Pinpoint the cell where the given text exists, returning its (X, Y) midpoint coordinate. 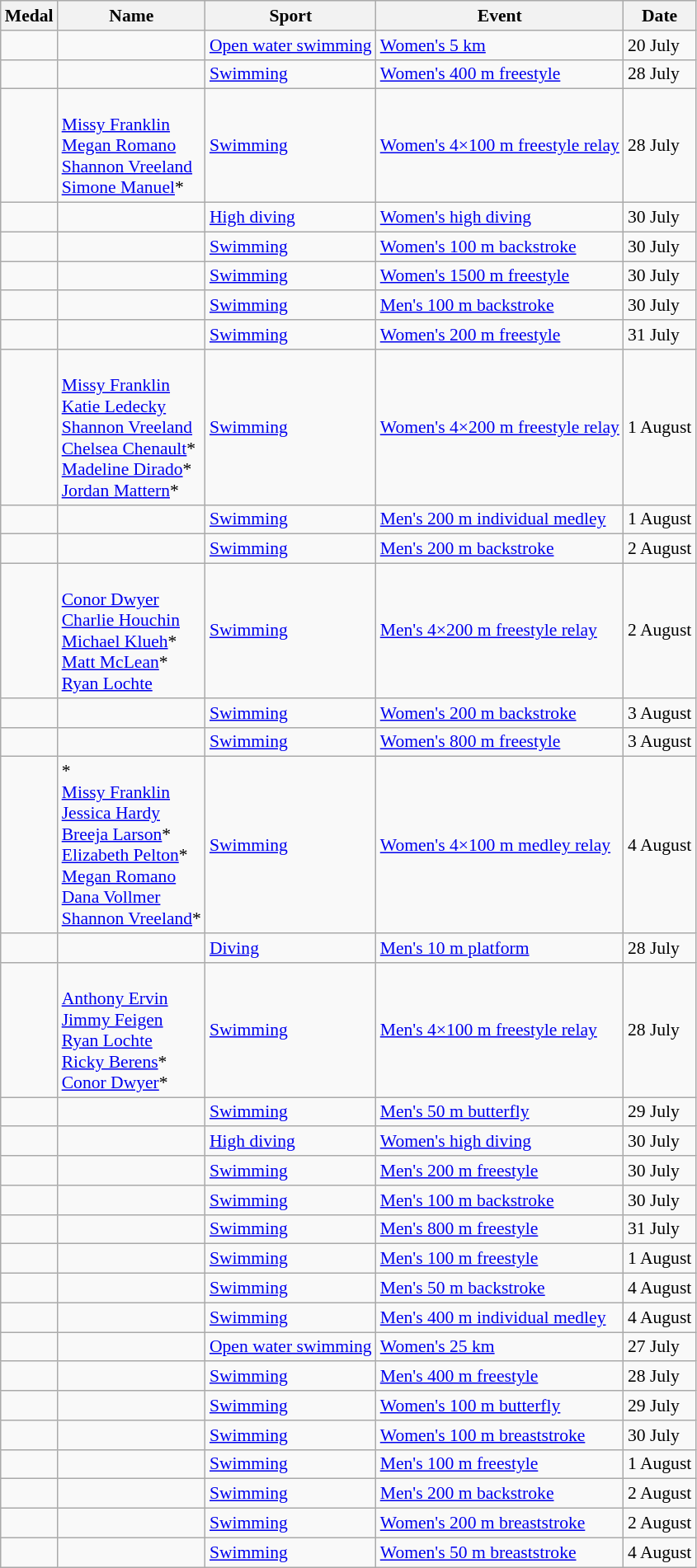
Women's 1500 m freestyle (500, 276)
Diving (290, 948)
*Missy FranklinJessica HardyBreeja Larson*Elizabeth Pelton*Megan RomanoDana VollmerShannon Vreeland* (132, 845)
Men's 200 m freestyle (500, 1171)
Men's 50 m butterfly (500, 1112)
Men's 200 m individual medley (500, 519)
Women's 100 m breaststroke (500, 1435)
Women's 50 m breaststroke (500, 1552)
20 July (660, 45)
Women's 200 m freestyle (500, 335)
Men's 4×200 m freestyle relay (500, 631)
Women's 4×100 m freestyle relay (500, 146)
Anthony ErvinJimmy FeigenRyan LochteRicky Berens*Conor Dwyer* (132, 1030)
Conor DwyerCharlie HouchinMichael Klueh*Matt McLean*Ryan Lochte (132, 631)
Men's 400 m individual medley (500, 1317)
Women's 200 m backstroke (500, 713)
Date (660, 16)
Missy FranklinMegan RomanoShannon VreelandSimone Manuel* (132, 146)
Missy FranklinKatie LedeckyShannon VreelandChelsea Chenault*Madeline Dirado*Jordan Mattern* (132, 427)
Event (500, 16)
Women's 25 km (500, 1347)
Men's 400 m freestyle (500, 1377)
Sport (290, 16)
Men's 4×100 m freestyle relay (500, 1030)
Women's 4×100 m medley relay (500, 845)
Men's 50 m backstroke (500, 1289)
Women's 100 m backstroke (500, 246)
Women's 100 m butterfly (500, 1406)
Men's 800 m freestyle (500, 1229)
27 July (660, 1347)
Women's 400 m freestyle (500, 74)
Women's 5 km (500, 45)
Women's 4×200 m freestyle relay (500, 427)
Name (132, 16)
Men's 10 m platform (500, 948)
Women's 200 m breaststroke (500, 1523)
Women's 800 m freestyle (500, 742)
Medal (30, 16)
